Locate the cell with the specified text and output its [x, y] center coordinate. 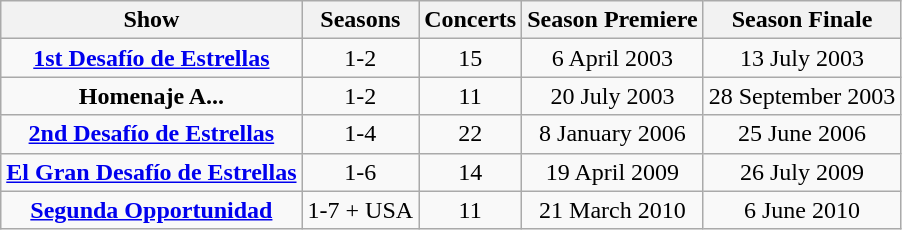
14 [470, 172]
28 September 2003 [802, 96]
6 June 2010 [802, 210]
15 [470, 58]
Concerts [470, 20]
26 July 2009 [802, 172]
El Gran Desafío de Estrellas [152, 172]
1st Desafío de Estrellas [152, 58]
22 [470, 134]
Show [152, 20]
19 April 2009 [612, 172]
8 January 2006 [612, 134]
Seasons [360, 20]
6 April 2003 [612, 58]
2nd Desafío de Estrellas [152, 134]
Season Premiere [612, 20]
1-7 + USA [360, 210]
13 July 2003 [802, 58]
1-4 [360, 134]
Homenaje A... [152, 96]
1-6 [360, 172]
20 July 2003 [612, 96]
Segunda Opportunidad [152, 210]
Season Finale [802, 20]
21 March 2010 [612, 210]
25 June 2006 [802, 134]
